Return (X, Y) of the center of cell containing provided text 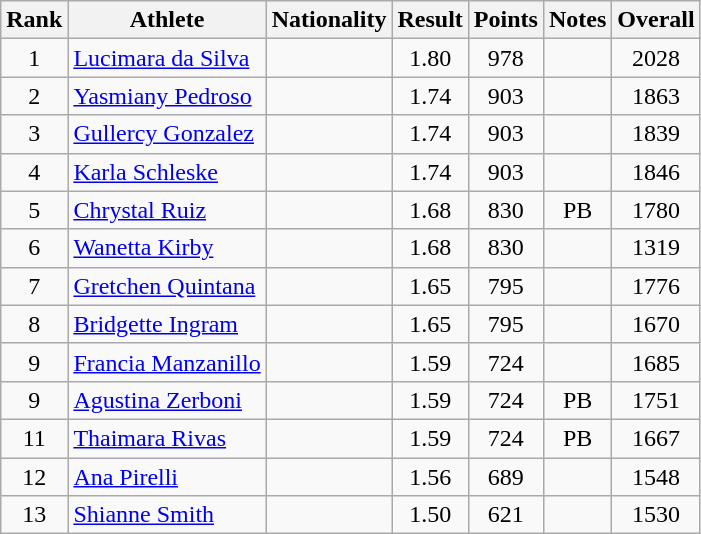
5 (34, 210)
1.56 (430, 477)
Shianne Smith (167, 515)
1670 (656, 324)
Agustina Zerboni (167, 400)
4 (34, 172)
Gretchen Quintana (167, 286)
Nationality (329, 20)
978 (506, 58)
1548 (656, 477)
13 (34, 515)
1530 (656, 515)
Gullercy Gonzalez (167, 134)
Francia Manzanillo (167, 362)
1776 (656, 286)
6 (34, 248)
1 (34, 58)
1863 (656, 96)
Bridgette Ingram (167, 324)
11 (34, 438)
1780 (656, 210)
1685 (656, 362)
Karla Schleske (167, 172)
Result (430, 20)
Points (506, 20)
Ana Pirelli (167, 477)
1.80 (430, 58)
1.50 (430, 515)
3 (34, 134)
12 (34, 477)
1667 (656, 438)
Overall (656, 20)
1319 (656, 248)
Athlete (167, 20)
Notes (577, 20)
2028 (656, 58)
Yasmiany Pedroso (167, 96)
Lucimara da Silva (167, 58)
2 (34, 96)
1839 (656, 134)
Chrystal Ruiz (167, 210)
Wanetta Kirby (167, 248)
621 (506, 515)
Rank (34, 20)
1751 (656, 400)
8 (34, 324)
Thaimara Rivas (167, 438)
7 (34, 286)
689 (506, 477)
1846 (656, 172)
